From the cell containing the given text, extract its center point as [X, Y] coordinate. 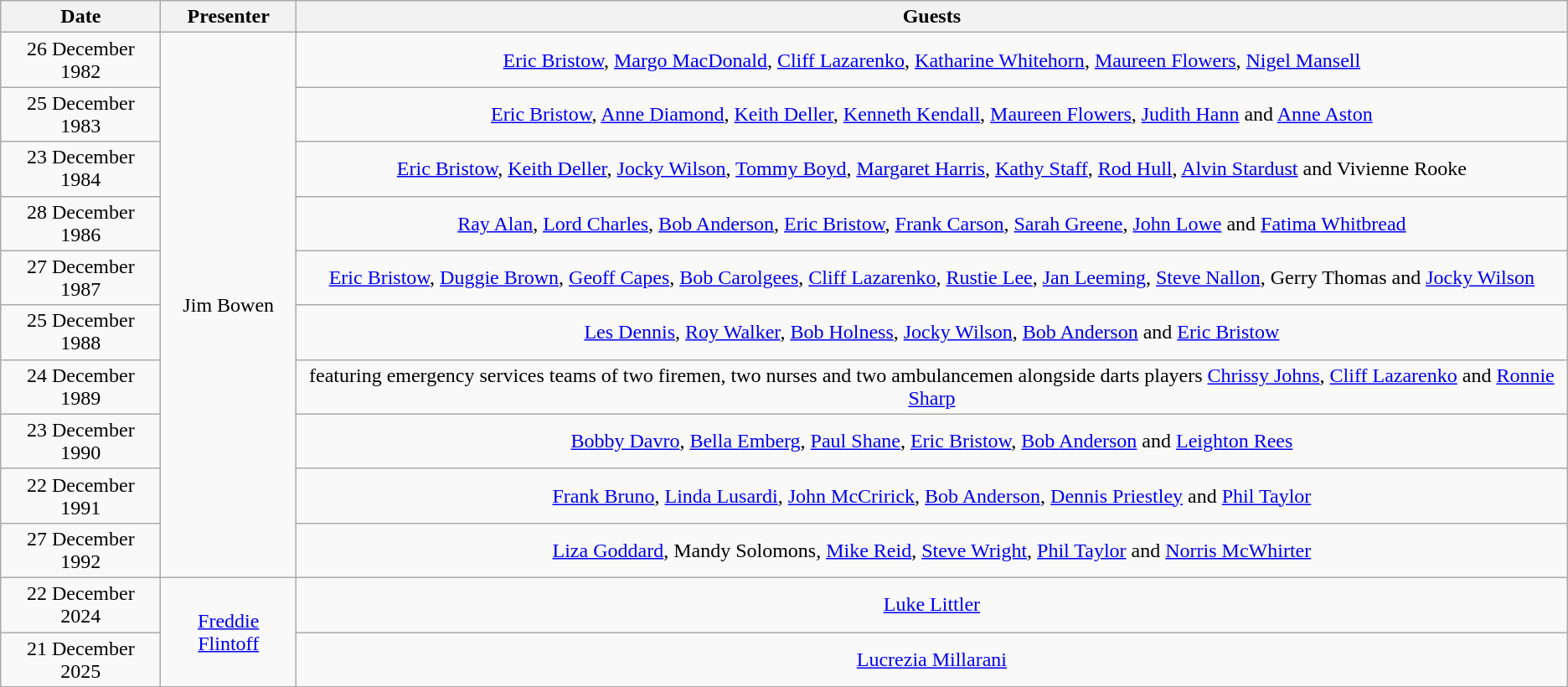
27 December 1987 [80, 278]
Les Dennis, Roy Walker, Bob Holness, Jocky Wilson, Bob Anderson and Eric Bristow [932, 332]
Frank Bruno, Linda Lusardi, John McCririck, Bob Anderson, Dennis Priestley and Phil Taylor [932, 496]
Date [80, 17]
24 December 1989 [80, 387]
25 December 1988 [80, 332]
25 December 1983 [80, 114]
23 December 1984 [80, 169]
28 December 1986 [80, 223]
Bobby Davro, Bella Emberg, Paul Shane, Eric Bristow, Bob Anderson and Leighton Rees [932, 441]
22 December 1991 [80, 496]
Eric Bristow, Keith Deller, Jocky Wilson, Tommy Boyd, Margaret Harris, Kathy Staff, Rod Hull, Alvin Stardust and Vivienne Rooke [932, 169]
27 December 1992 [80, 550]
26 December 1982 [80, 60]
21 December 2025 [80, 659]
23 December 1990 [80, 441]
Liza Goddard, Mandy Solomons, Mike Reid, Steve Wright, Phil Taylor and Norris McWhirter [932, 550]
Presenter [229, 17]
22 December 2024 [80, 605]
Eric Bristow, Anne Diamond, Keith Deller, Kenneth Kendall, Maureen Flowers, Judith Hann and Anne Aston [932, 114]
Lucrezia Millarani [932, 659]
Eric Bristow, Margo MacDonald, Cliff Lazarenko, Katharine Whitehorn, Maureen Flowers, Nigel Mansell [932, 60]
Ray Alan, Lord Charles, Bob Anderson, Eric Bristow, Frank Carson, Sarah Greene, John Lowe and Fatima Whitbread [932, 223]
Eric Bristow, Duggie Brown, Geoff Capes, Bob Carolgees, Cliff Lazarenko, Rustie Lee, Jan Leeming, Steve Nallon, Gerry Thomas and Jocky Wilson [932, 278]
Freddie Flintoff [229, 632]
Luke Littler [932, 605]
Jim Bowen [229, 305]
Guests [932, 17]
